Pinpoint the cell where the given text exists, returning its [X, Y] midpoint coordinate. 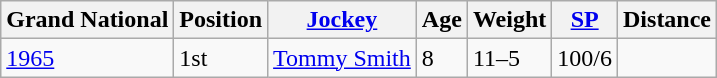
1965 [88, 58]
11–5 [509, 58]
SP [585, 20]
Grand National [88, 20]
Age [442, 20]
100/6 [585, 58]
Tommy Smith [342, 58]
8 [442, 58]
1st [221, 58]
Distance [668, 20]
Weight [509, 20]
Jockey [342, 20]
Position [221, 20]
